Return the [x, y] coordinate for the center point of the cell that contains the specified text.  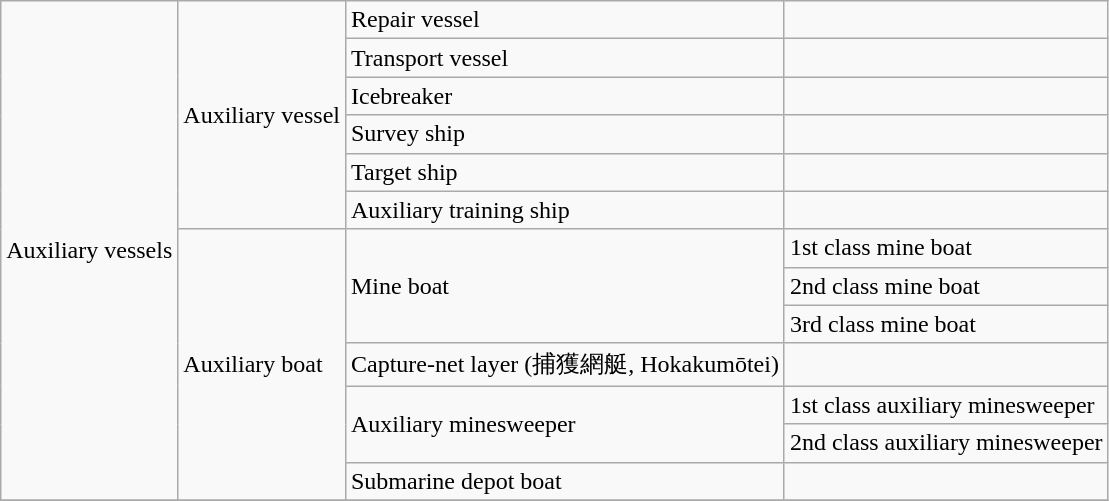
1st class auxiliary minesweeper [946, 405]
Repair vessel [564, 20]
Target ship [564, 172]
1st class mine boat [946, 248]
Survey ship [564, 134]
Auxiliary vessels [90, 250]
Auxiliary minesweeper [564, 424]
3rd class mine boat [946, 324]
Mine boat [564, 286]
2nd class mine boat [946, 286]
Submarine depot boat [564, 481]
Auxiliary vessel [262, 115]
Icebreaker [564, 96]
Auxiliary training ship [564, 210]
Capture-net layer (捕獲網艇, Hokakumōtei) [564, 364]
2nd class auxiliary minesweeper [946, 443]
Auxiliary boat [262, 364]
Transport vessel [564, 58]
